Pinpoint the cell where the given text exists, returning its [x, y] midpoint coordinate. 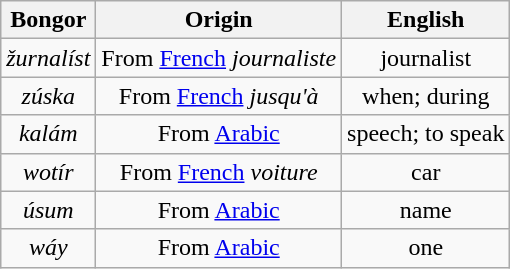
journalist [426, 58]
car [426, 172]
From French jusqu'à [219, 96]
when; during [426, 96]
From French journaliste [219, 58]
From French voiture [219, 172]
name [426, 210]
speech; to speak [426, 134]
úsum [48, 210]
kalám [48, 134]
zúska [48, 96]
žurnalíst [48, 58]
wotír [48, 172]
English [426, 20]
Origin [219, 20]
wáy [48, 248]
Bongor [48, 20]
one [426, 248]
